Output the (X, Y) coordinate of the center of the cell containing the given text.  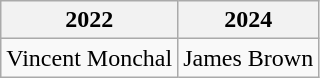
2022 (90, 20)
Vincent Monchal (90, 58)
James Brown (248, 58)
2024 (248, 20)
